Find where the given text appears and provide that cell's center as [x, y] coordinate. 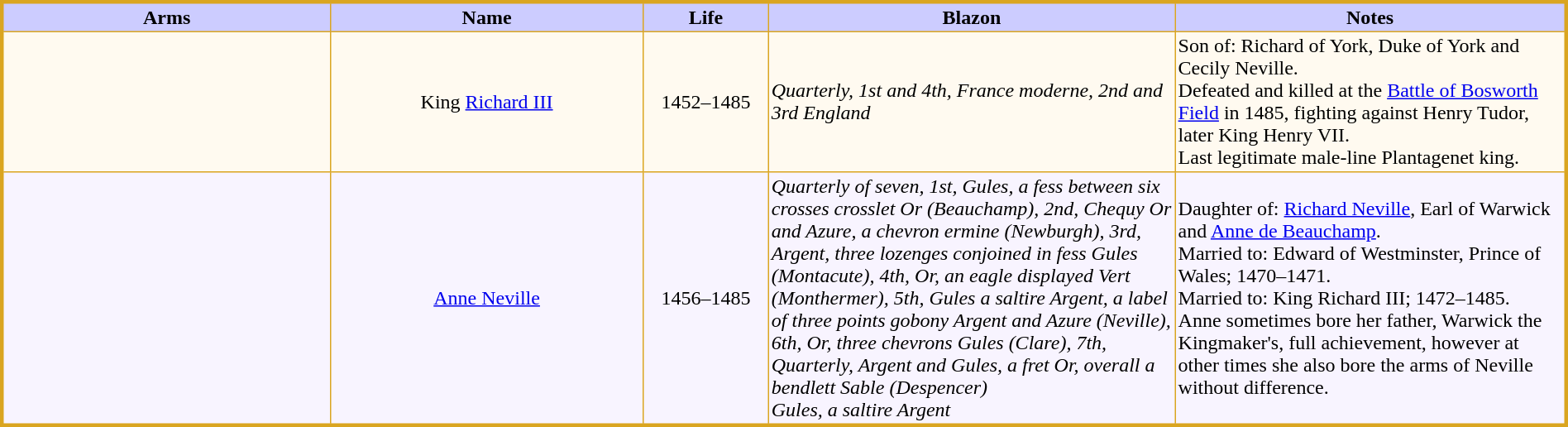
Arms [165, 17]
Anne Neville [486, 299]
Notes [1371, 17]
Life [706, 17]
Quarterly, 1st and 4th, France moderne, 2nd and 3rd England [972, 102]
Blazon [972, 17]
King Richard III [486, 102]
Name [486, 17]
1452–1485 [706, 102]
1456–1485 [706, 299]
